Pinpoint the cell where the given text exists, returning its [X, Y] midpoint coordinate. 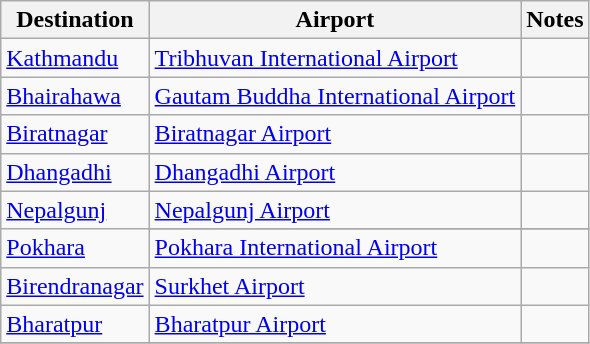
Bhairahawa [75, 96]
Kathmandu [75, 58]
Pokhara International Airport [335, 248]
Birendranagar [75, 286]
Dhangadhi Airport [335, 172]
Notes [555, 20]
Destination [75, 20]
Pokhara [75, 248]
Biratnagar [75, 134]
Surkhet Airport [335, 286]
Nepalgunj [75, 210]
Nepalgunj Airport [335, 210]
Dhangadhi [75, 172]
Airport [335, 20]
Tribhuvan International Airport [335, 58]
Bharatpur [75, 324]
Biratnagar Airport [335, 134]
Gautam Buddha International Airport [335, 96]
Bharatpur Airport [335, 324]
